Detect which cell encompasses the target text, then output its (X, Y) center coordinate. 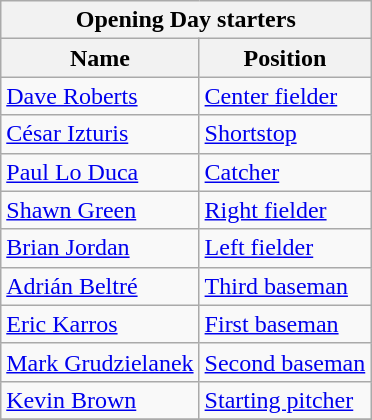
Right fielder (285, 210)
Dave Roberts (100, 96)
Center fielder (285, 96)
Second baseman (285, 362)
Position (285, 58)
Shawn Green (100, 210)
First baseman (285, 324)
Opening Day starters (186, 20)
Name (100, 58)
Shortstop (285, 134)
Brian Jordan (100, 248)
Third baseman (285, 286)
Starting pitcher (285, 400)
Catcher (285, 172)
César Izturis (100, 134)
Kevin Brown (100, 400)
Adrián Beltré (100, 286)
Eric Karros (100, 324)
Paul Lo Duca (100, 172)
Left fielder (285, 248)
Mark Grudzielanek (100, 362)
